Pinpoint the cell where the given text exists, returning its (X, Y) midpoint coordinate. 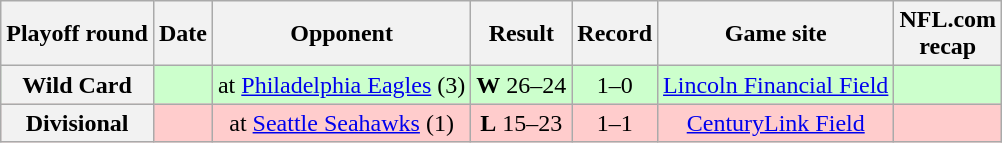
Divisional (78, 123)
Opponent (341, 34)
Playoff round (78, 34)
at Seattle Seahawks (1) (341, 123)
L 15–23 (522, 123)
W 26–24 (522, 85)
Date (182, 34)
Record (615, 34)
Result (522, 34)
1–1 (615, 123)
CenturyLink Field (776, 123)
Wild Card (78, 85)
Game site (776, 34)
Lincoln Financial Field (776, 85)
NFL.comrecap (948, 34)
1–0 (615, 85)
at Philadelphia Eagles (3) (341, 85)
